Determine the [X, Y] coordinate at the center of the cell enclosing the given text.  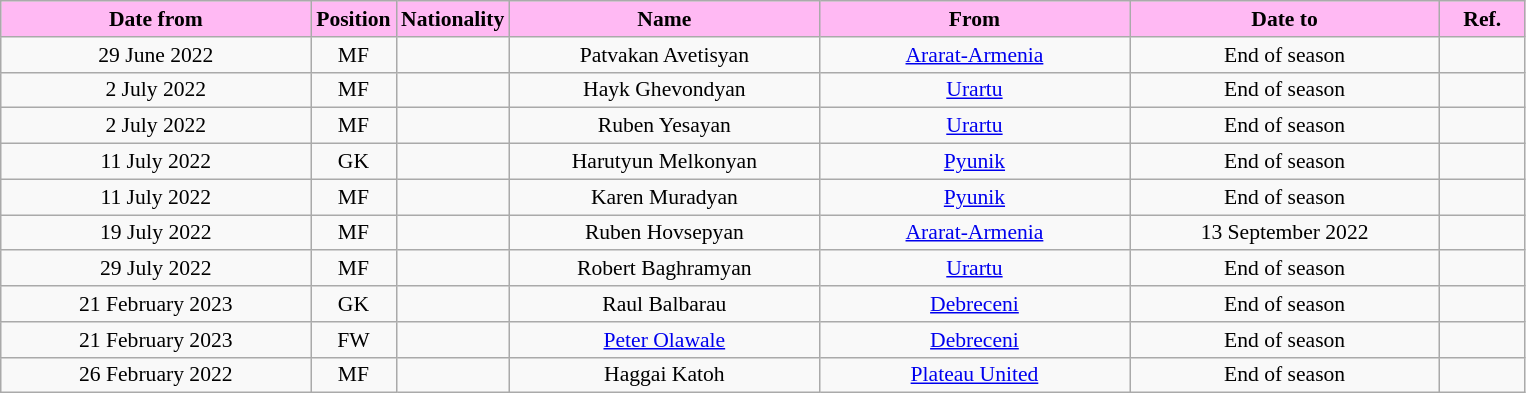
Ref. [1482, 19]
Peter Olawale [664, 340]
Patvakan Avetisyan [664, 55]
Plateau United [974, 375]
Position [354, 19]
FW [354, 340]
13 September 2022 [1285, 233]
Name [664, 19]
Nationality [452, 19]
Hayk Ghevondyan [664, 90]
Robert Baghramyan [664, 269]
Haggai Katoh [664, 375]
Date from [156, 19]
Karen Muradyan [664, 197]
Raul Balbarau [664, 304]
Date to [1285, 19]
19 July 2022 [156, 233]
29 July 2022 [156, 269]
29 June 2022 [156, 55]
From [974, 19]
Ruben Yesayan [664, 126]
26 February 2022 [156, 375]
Ruben Hovsepyan [664, 233]
Harutyun Melkonyan [664, 162]
